Pinpoint the cell where the given text exists, returning its [X, Y] midpoint coordinate. 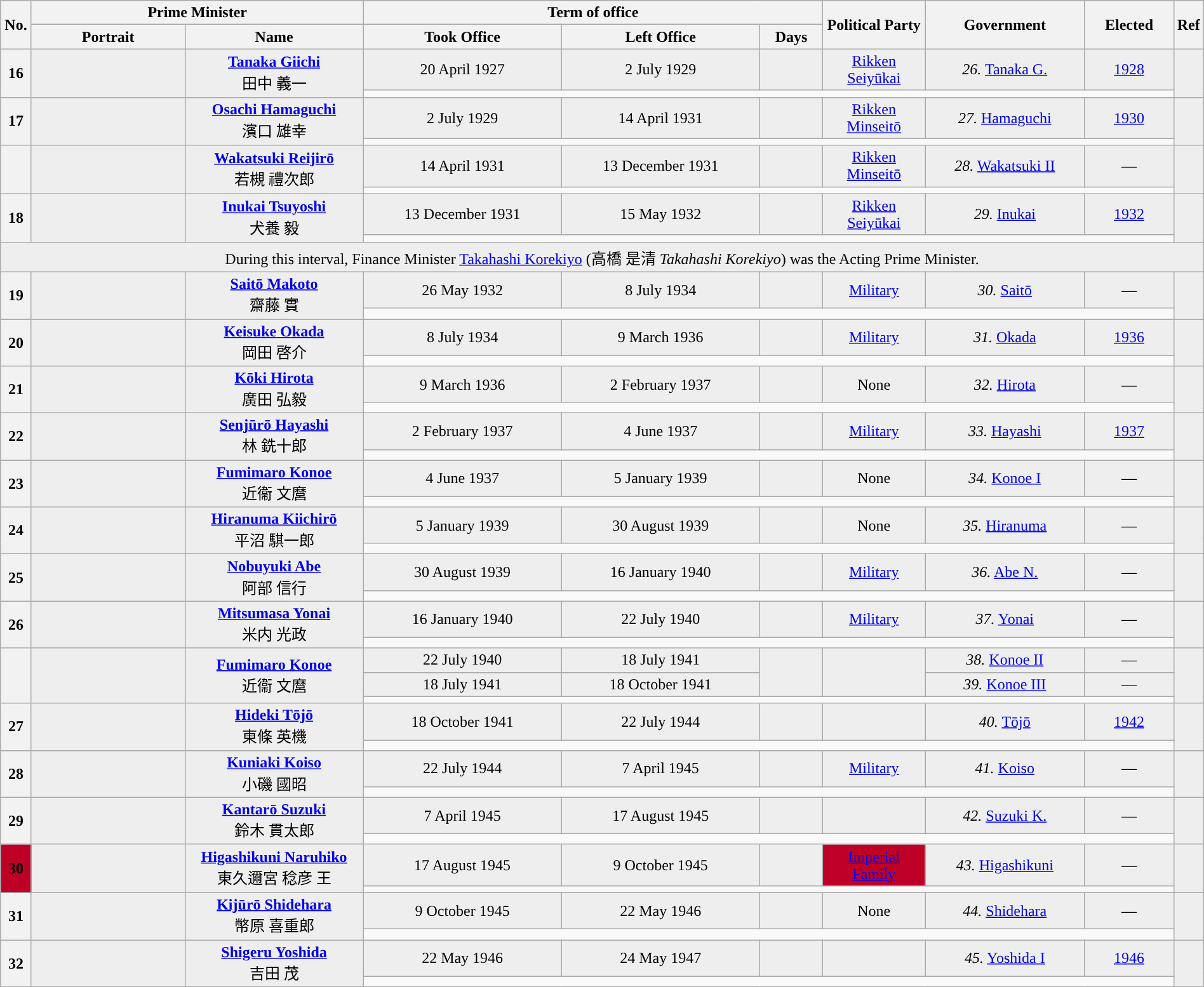
23 [17, 484]
Kijūrō Shidehara幣原 喜重郎 [274, 916]
Imperial Family [874, 864]
Kuniaki Koiso小磯 國昭 [274, 774]
33. Hayashi [1005, 432]
Hiranuma Kiichirō平沼 騏一郎 [274, 531]
41. Koiso [1005, 768]
Hideki Tōjō東條 英機 [274, 727]
40. Tōjō [1005, 721]
36. Abe N. [1005, 573]
32 [17, 963]
Saitō Makoto齋藤 實 [274, 295]
17 [17, 121]
1946 [1129, 957]
15 May 1932 [660, 215]
35. Hiranuma [1005, 526]
16 [17, 73]
Kantarō Suzuki鈴木 貫太郎 [274, 821]
27 [17, 727]
1936 [1129, 336]
18 [17, 218]
34. Konoe I [1005, 479]
Wakatsuki Reijirō若槻 禮次郎 [274, 169]
39. Konoe III [1005, 684]
Inukai Tsuyoshi犬養 毅 [274, 218]
45. Yoshida I [1005, 957]
During this interval, Finance Minister Takahashi Korekiyo (高橋 是清 Takahashi Korekiyo) was the Acting Prime Minister. [602, 256]
26. Tanaka G. [1005, 70]
No. [17, 25]
29 [17, 821]
30. Saitō [1005, 289]
1937 [1129, 432]
24 [17, 531]
Mitsumasa Yonai米内 光政 [274, 625]
38. Konoe II [1005, 660]
24 May 1947 [660, 957]
42. Suzuki K. [1005, 815]
1942 [1129, 721]
22 [17, 437]
Keisuke Okada岡田 啓介 [274, 342]
Osachi Hamaguchi濱口 雄幸 [274, 121]
1930 [1129, 118]
30 [17, 868]
37. Yonai [1005, 619]
Nobuyuki Abe阿部 信行 [274, 578]
Prime Minister [197, 13]
Shigeru Yoshida吉田 茂 [274, 963]
1928 [1129, 70]
Kōki Hirota廣田 弘毅 [274, 390]
Government [1005, 25]
44. Shidehara [1005, 910]
19 [17, 295]
Left Office [660, 37]
Ref [1189, 25]
Name [274, 37]
20 April 1927 [462, 70]
26 May 1932 [462, 289]
21 [17, 390]
31. Okada [1005, 336]
Elected [1129, 25]
26 [17, 625]
1932 [1129, 215]
Portrait [108, 37]
27. Hamaguchi [1005, 118]
29. Inukai [1005, 215]
Term of office [593, 13]
Days [791, 37]
Took Office [462, 37]
Political Party [874, 25]
Higashikuni Naruhiko東久邇宮 稔彦 王 [274, 868]
Senjūrō Hayashi林 銑十郎 [274, 437]
Tanaka Giichi田中 義一 [274, 73]
28 [17, 774]
31 [17, 916]
25 [17, 578]
43. Higashikuni [1005, 864]
28. Wakatsuki II [1005, 166]
32. Hirota [1005, 385]
20 [17, 342]
